From the cell containing the given text, extract its center point as (X, Y) coordinate. 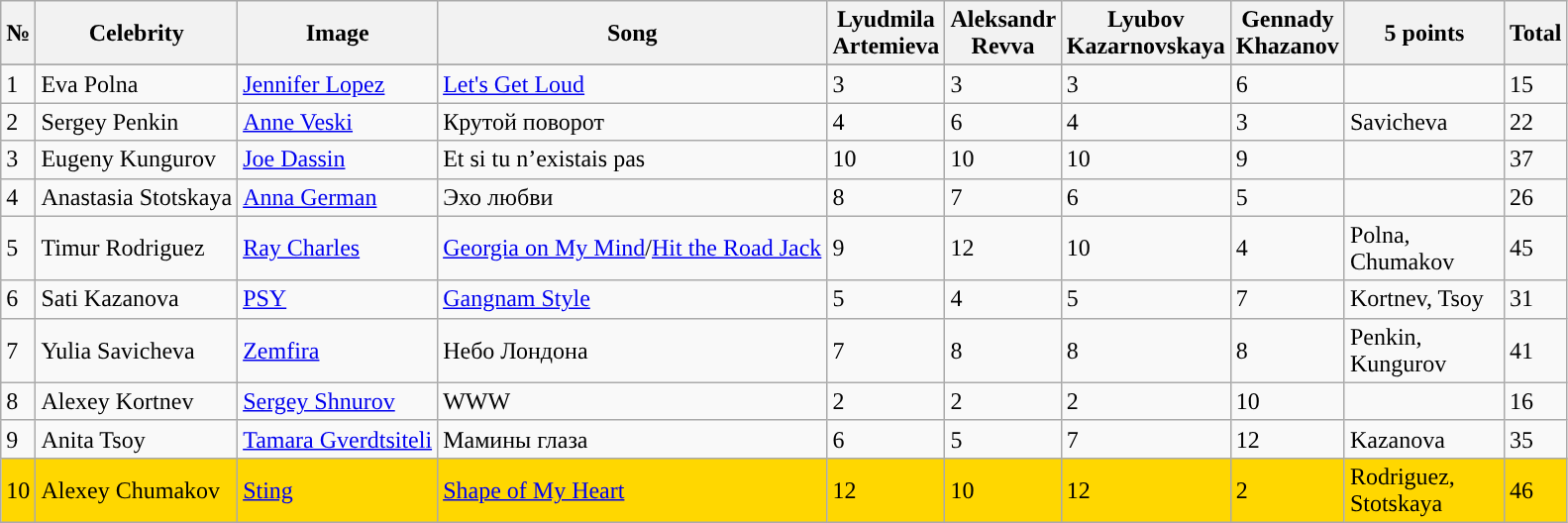
Sting (338, 489)
Lyudmila Artemieva (886, 34)
Alexey Kortnev (137, 401)
Gangnam Style (632, 299)
Yulia Savicheva (137, 351)
Eva Polna (137, 84)
35 (1535, 439)
1 (18, 84)
Georgia on My Mind/Hit the Road Jack (632, 248)
Anita Tsoy (137, 439)
Shape of My Heart (632, 489)
Aleksandr Revva (1002, 34)
Polna, Chumakov (1424, 248)
Eugeny Kungurov (137, 159)
15 (1535, 84)
41 (1535, 351)
Let's Get Loud (632, 84)
Celebrity (137, 34)
Jennifer Lopez (338, 84)
Gennady Khazanov (1288, 34)
№ (18, 34)
WWW (632, 401)
45 (1535, 248)
Эхо любви (632, 197)
Sati Kazanova (137, 299)
PSY (338, 299)
37 (1535, 159)
16 (1535, 401)
31 (1535, 299)
Rodriguez, Stotskaya (1424, 489)
5 points (1424, 34)
Kortnev, Tsoy (1424, 299)
46 (1535, 489)
Sergey Penkin (137, 122)
22 (1535, 122)
Lyubov Kazarnovskaya (1145, 34)
Image (338, 34)
Savicheva (1424, 122)
Zemfira (338, 351)
Anne Veski (338, 122)
Et si tu n’existais pas (632, 159)
Sergey Shnurov (338, 401)
Anastasia Stotskaya (137, 197)
Tamara Gverdtsiteli (338, 439)
Ray Charles (338, 248)
Мамины глаза (632, 439)
Penkin, Kungurov (1424, 351)
Anna German (338, 197)
Total (1535, 34)
Joe Dassin (338, 159)
Timur Rodriguez (137, 248)
Alexey Chumakov (137, 489)
Крутой поворот (632, 122)
26 (1535, 197)
Song (632, 34)
Kazanova (1424, 439)
Небо Лондона (632, 351)
